Return (X, Y) of the center of cell containing provided text 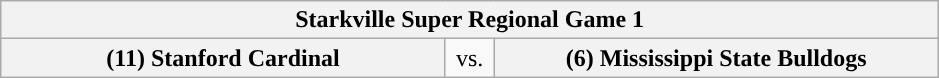
Starkville Super Regional Game 1 (470, 20)
(11) Stanford Cardinal (224, 58)
(6) Mississippi State Bulldogs (716, 58)
vs. (470, 58)
